Determine the [x, y] coordinate at the center of the cell enclosing the given text.  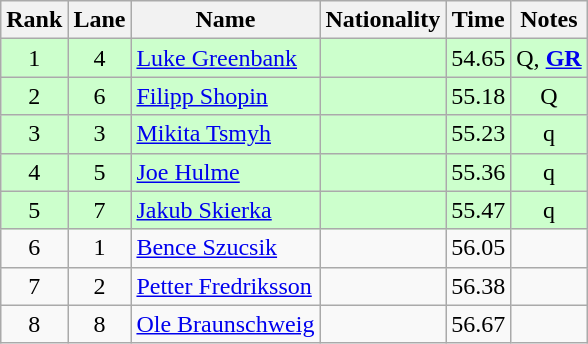
54.65 [478, 58]
Q [549, 96]
55.18 [478, 96]
55.47 [478, 210]
Filipp Shopin [226, 96]
56.05 [478, 248]
Q, GR [549, 58]
56.67 [478, 324]
Lane [100, 20]
Notes [549, 20]
55.36 [478, 172]
55.23 [478, 134]
Nationality [383, 20]
Name [226, 20]
Petter Fredriksson [226, 286]
Rank [34, 20]
56.38 [478, 286]
Mikita Tsmyh [226, 134]
Jakub Skierka [226, 210]
Luke Greenbank [226, 58]
Joe Hulme [226, 172]
Ole Braunschweig [226, 324]
Time [478, 20]
Bence Szucsik [226, 248]
